For the text-containing cell, return its midpoint in (x, y) coordinate format. 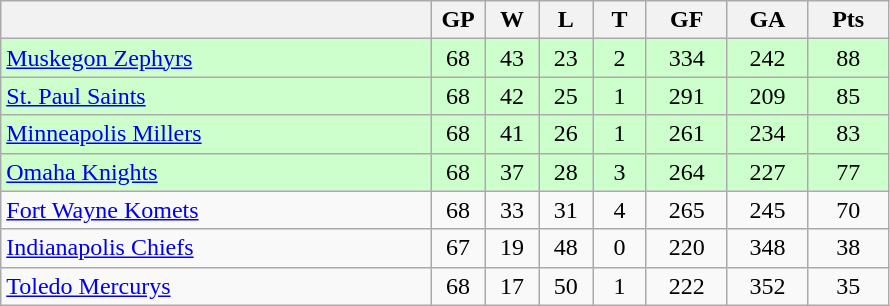
2 (620, 58)
GF (686, 20)
Indianapolis Chiefs (216, 248)
23 (566, 58)
77 (848, 172)
209 (768, 96)
70 (848, 210)
85 (848, 96)
19 (512, 248)
0 (620, 248)
3 (620, 172)
261 (686, 134)
Pts (848, 20)
234 (768, 134)
31 (566, 210)
25 (566, 96)
35 (848, 286)
83 (848, 134)
67 (458, 248)
334 (686, 58)
242 (768, 58)
291 (686, 96)
Minneapolis Millers (216, 134)
St. Paul Saints (216, 96)
348 (768, 248)
48 (566, 248)
50 (566, 286)
Toledo Mercurys (216, 286)
GP (458, 20)
88 (848, 58)
222 (686, 286)
41 (512, 134)
Fort Wayne Komets (216, 210)
227 (768, 172)
26 (566, 134)
T (620, 20)
28 (566, 172)
37 (512, 172)
GA (768, 20)
220 (686, 248)
352 (768, 286)
17 (512, 286)
33 (512, 210)
245 (768, 210)
Omaha Knights (216, 172)
Muskegon Zephyrs (216, 58)
42 (512, 96)
264 (686, 172)
W (512, 20)
43 (512, 58)
265 (686, 210)
4 (620, 210)
38 (848, 248)
L (566, 20)
